Return the [x, y] coordinate for the center point of the cell that contains the specified text.  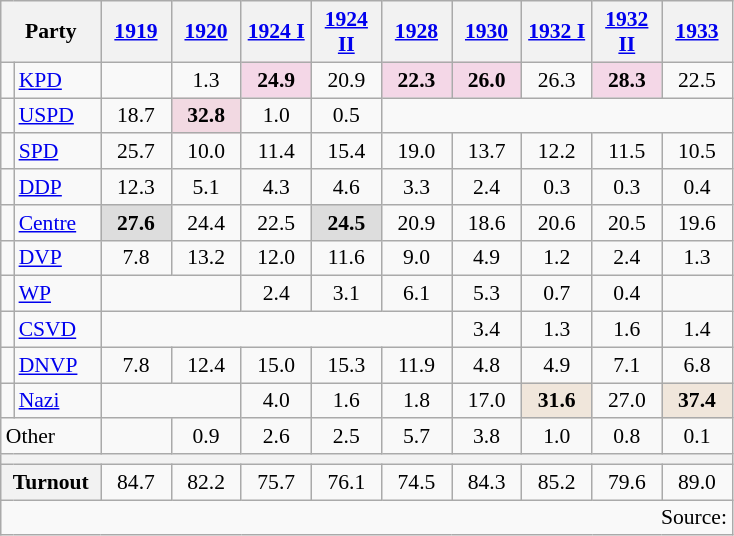
18.7 [136, 116]
31.6 [557, 401]
27.6 [136, 223]
1.8 [416, 401]
74.5 [416, 482]
4.8 [487, 365]
Source: [366, 518]
1933 [697, 32]
12.3 [136, 187]
4.0 [276, 401]
10.0 [206, 152]
84.3 [487, 482]
3.3 [416, 187]
Other [51, 437]
0.9 [206, 437]
2.5 [346, 437]
1930 [487, 32]
DNVP [58, 365]
12.2 [557, 152]
9.0 [416, 258]
7.1 [627, 365]
12.4 [206, 365]
2.6 [276, 437]
1.2 [557, 258]
15.0 [276, 365]
18.6 [487, 223]
3.1 [346, 294]
1920 [206, 32]
Centre [58, 223]
10.5 [697, 152]
32.8 [206, 116]
79.6 [627, 482]
85.2 [557, 482]
Turnout [51, 482]
13.7 [487, 152]
4.3 [276, 187]
DDP [58, 187]
6.8 [697, 365]
WP [58, 294]
6.1 [416, 294]
1928 [416, 32]
0.1 [697, 437]
USPD [58, 116]
1932 I [557, 32]
28.3 [627, 80]
84.7 [136, 482]
17.0 [487, 401]
1932 II [627, 32]
11.6 [346, 258]
22.3 [416, 80]
3.8 [487, 437]
13.2 [206, 258]
11.4 [276, 152]
24.9 [276, 80]
82.2 [206, 482]
5.1 [206, 187]
5.7 [416, 437]
25.7 [136, 152]
1919 [136, 32]
37.4 [697, 401]
12.0 [276, 258]
27.0 [627, 401]
Party [51, 32]
19.0 [416, 152]
19.6 [697, 223]
26.0 [487, 80]
3.4 [487, 330]
11.9 [416, 365]
1.4 [697, 330]
26.3 [557, 80]
75.7 [276, 482]
1924 II [346, 32]
KPD [58, 80]
24.5 [346, 223]
Nazi [58, 401]
20.6 [557, 223]
24.4 [206, 223]
DVP [58, 258]
5.3 [487, 294]
15.4 [346, 152]
89.0 [697, 482]
0.7 [557, 294]
20.5 [627, 223]
11.5 [627, 152]
1924 I [276, 32]
CSVD [58, 330]
0.8 [627, 437]
0.5 [346, 116]
4.6 [346, 187]
76.1 [346, 482]
15.3 [346, 365]
SPD [58, 152]
